Detect which cell encompasses the target text, then output its [X, Y] center coordinate. 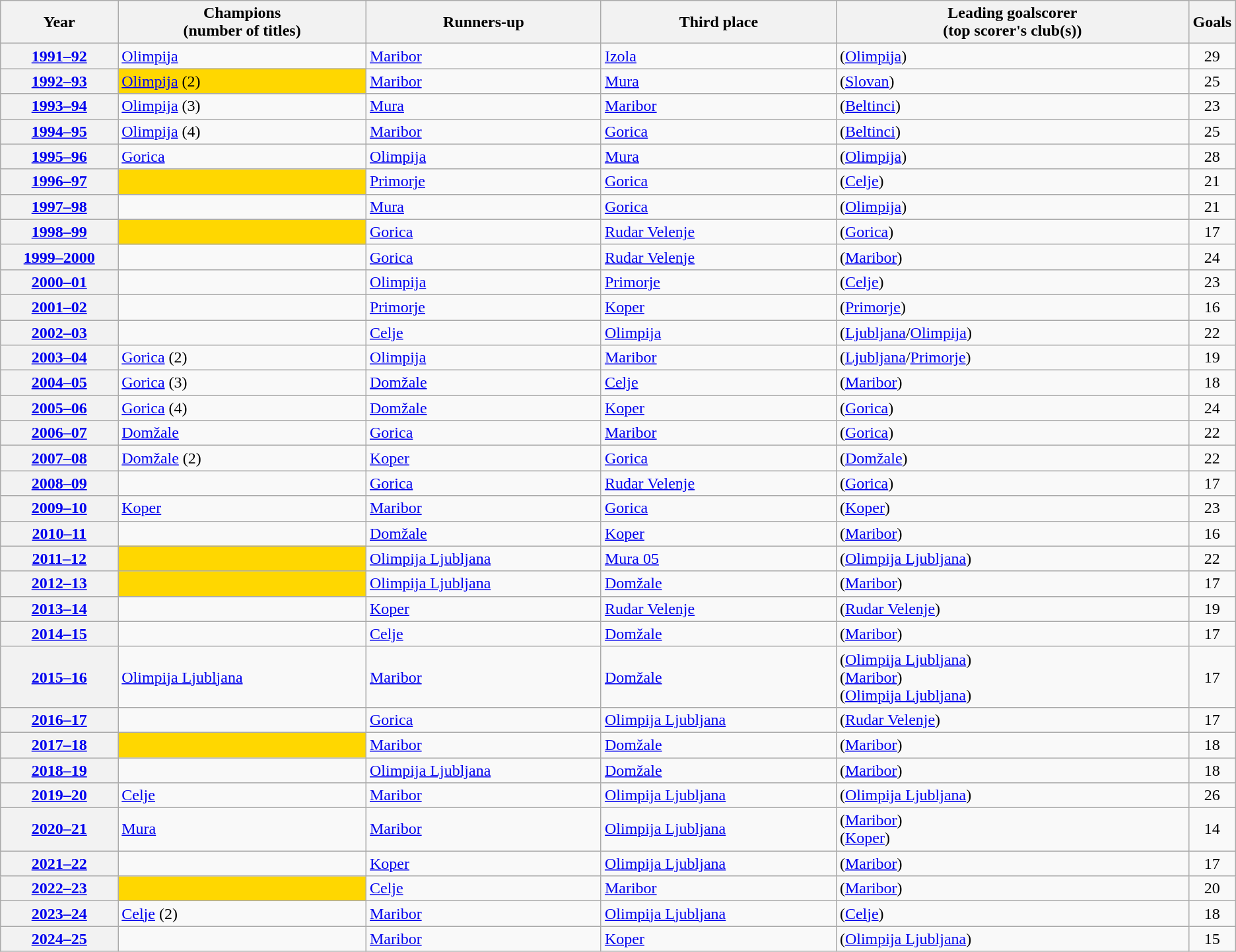
Celje (2) [242, 914]
Olimpija (4) [242, 131]
2022–23 [59, 889]
1991–92 [59, 56]
2019–20 [59, 796]
Champions(number of titles) [242, 22]
2023–24 [59, 914]
1994–95 [59, 131]
2002–03 [59, 332]
2004–05 [59, 383]
1996–97 [59, 182]
Domžale (2) [242, 458]
(Koper) [1012, 508]
Izola [718, 56]
2008–09 [59, 483]
Third place [718, 22]
(Maribor) (Koper) [1012, 829]
1998–99 [59, 232]
2009–10 [59, 508]
2017–18 [59, 745]
2015–16 [59, 677]
(Olimpija Ljubljana) (Maribor) (Olimpija Ljubljana) [1012, 677]
2010–11 [59, 533]
Runners-up [483, 22]
20 [1212, 889]
Olimpija (3) [242, 106]
2011–12 [59, 559]
29 [1212, 56]
26 [1212, 796]
(Primorje) [1012, 307]
2000–01 [59, 282]
2016–17 [59, 720]
(Ljubljana/Olimpija) [1012, 332]
1997–98 [59, 207]
2003–04 [59, 358]
Olimpija (2) [242, 81]
1992–93 [59, 81]
2013–14 [59, 609]
2024–25 [59, 939]
2007–08 [59, 458]
1999–2000 [59, 257]
Mura 05 [718, 559]
14 [1212, 829]
15 [1212, 939]
28 [1212, 156]
2001–02 [59, 307]
2012–13 [59, 584]
Leading goalscorer(top scorer's club(s)) [1012, 22]
2020–21 [59, 829]
2006–07 [59, 433]
(Ljubljana/Primorje) [1012, 358]
2005–06 [59, 408]
Gorica (4) [242, 408]
Year [59, 22]
2018–19 [59, 770]
Gorica (2) [242, 358]
1993–94 [59, 106]
1995–96 [59, 156]
(Domžale) [1012, 458]
(Slovan) [1012, 81]
Goals [1212, 22]
2021–22 [59, 864]
2014–15 [59, 634]
Gorica (3) [242, 383]
